Determine the (X, Y) coordinate at the center of the cell enclosing the given text.  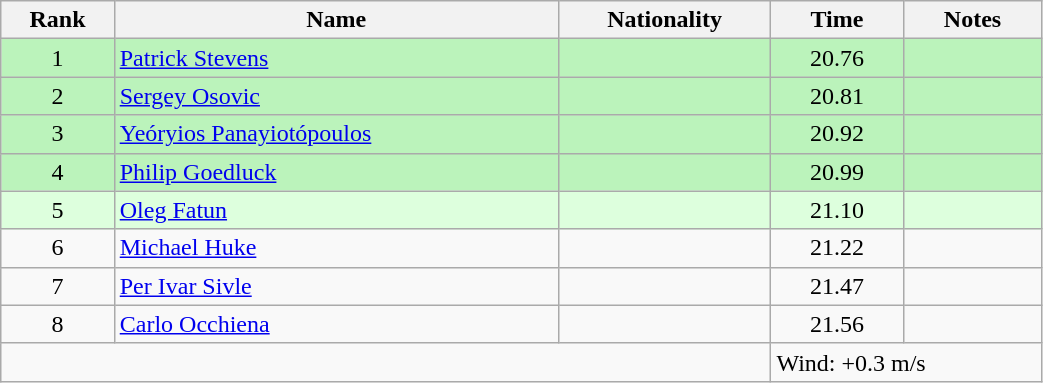
5 (58, 210)
Nationality (664, 20)
20.99 (837, 172)
Name (336, 20)
Wind: +0.3 m/s (906, 362)
Carlo Occhiena (336, 324)
21.47 (837, 286)
21.22 (837, 248)
Yeóryios Panayiotópoulos (336, 134)
2 (58, 96)
Patrick Stevens (336, 58)
Oleg Fatun (336, 210)
Michael Huke (336, 248)
8 (58, 324)
7 (58, 286)
1 (58, 58)
20.81 (837, 96)
20.76 (837, 58)
4 (58, 172)
6 (58, 248)
Notes (972, 20)
Sergey Osovic (336, 96)
20.92 (837, 134)
21.56 (837, 324)
Philip Goedluck (336, 172)
21.10 (837, 210)
Rank (58, 20)
3 (58, 134)
Per Ivar Sivle (336, 286)
Time (837, 20)
